Search for the cell housing the specified text and yield its [x, y] center coordinate. 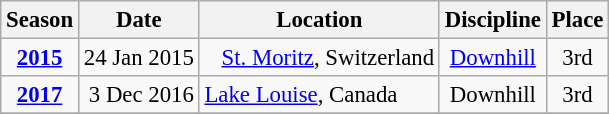
St. Moritz, Switzerland [319, 58]
Date [138, 20]
24 Jan 2015 [138, 58]
Place [577, 20]
Discipline [492, 20]
3 Dec 2016 [138, 95]
2015 [40, 58]
Lake Louise, Canada [319, 95]
2017 [40, 95]
Location [319, 20]
Season [40, 20]
